From the cell containing the given text, extract its center point as (X, Y) coordinate. 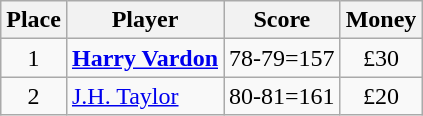
J.H. Taylor (144, 96)
Score (282, 20)
Money (381, 20)
80-81=161 (282, 96)
78-79=157 (282, 58)
Place (34, 20)
1 (34, 58)
£30 (381, 58)
£20 (381, 96)
Player (144, 20)
Harry Vardon (144, 58)
2 (34, 96)
